Output the [X, Y] coordinate of the center of the cell containing the given text.  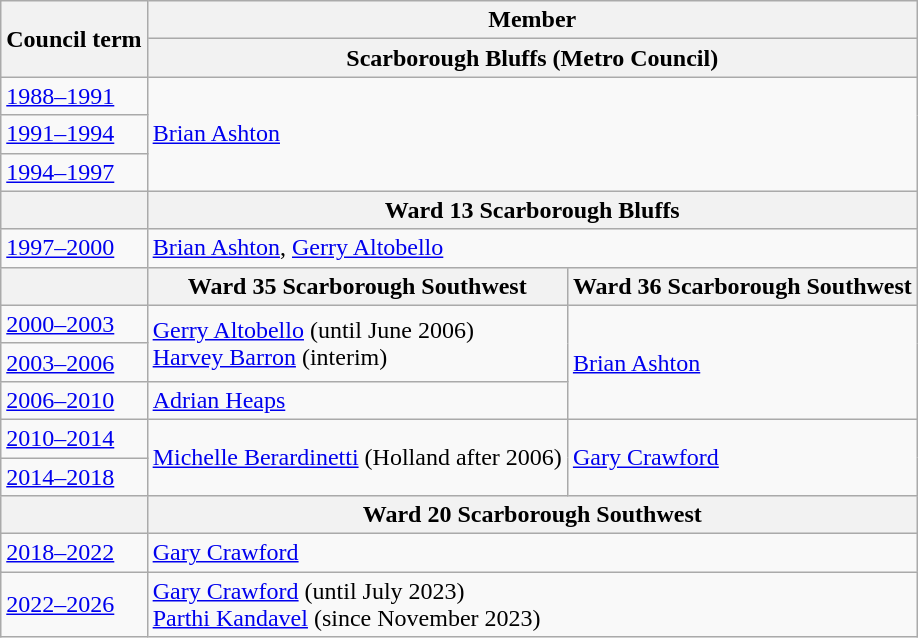
Ward 20 Scarborough Southwest [532, 515]
2022–2026 [74, 604]
Ward 36 Scarborough Southwest [742, 286]
2010–2014 [74, 438]
1994–1997 [74, 172]
Ward 35 Scarborough Southwest [357, 286]
Michelle Berardinetti (Holland after 2006) [357, 457]
Scarborough Bluffs (Metro Council) [532, 58]
2003–2006 [74, 362]
Adrian Heaps [357, 400]
2018–2022 [74, 553]
Ward 13 Scarborough Bluffs [532, 210]
1997–2000 [74, 248]
2014–2018 [74, 477]
2000–2003 [74, 324]
1991–1994 [74, 134]
Gary Crawford (until July 2023)Parthi Kandavel (since November 2023) [532, 604]
Gerry Altobello (until June 2006) Harvey Barron (interim) [357, 343]
Council term [74, 39]
Member [532, 20]
1988–1991 [74, 96]
Brian Ashton, Gerry Altobello [532, 248]
2006–2010 [74, 400]
